Find where the given text appears and provide that cell's center as (X, Y) coordinate. 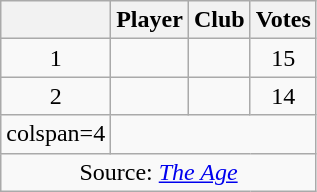
Source: The Age (159, 172)
15 (283, 58)
Votes (283, 20)
colspan=4 (56, 134)
2 (56, 96)
Player (150, 20)
14 (283, 96)
1 (56, 58)
Club (219, 20)
